Locate the cell with the specified text and output its [X, Y] center coordinate. 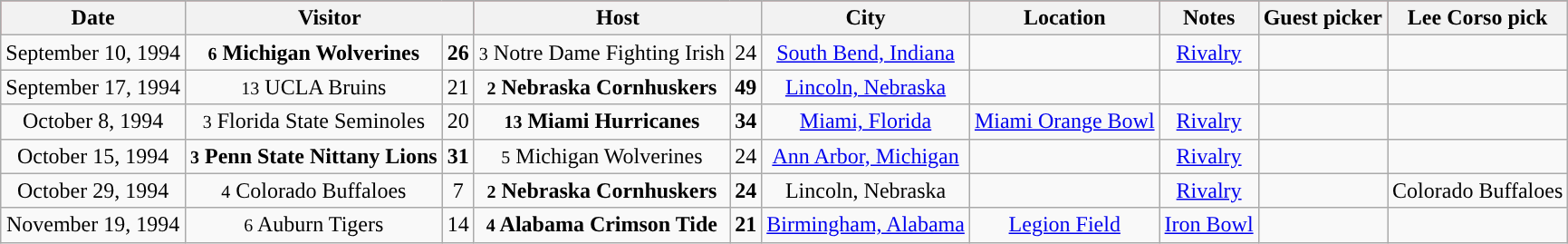
4 Colorado Buffaloes [313, 190]
Visitor [330, 18]
14 [458, 225]
Birmingham, Alabama [866, 225]
34 [746, 122]
October 29, 1994 [93, 190]
4 Alabama Crimson Tide [601, 225]
5 Michigan Wolverines [601, 156]
31 [458, 156]
Iron Bowl [1208, 225]
7 [458, 190]
6 Auburn Tigers [313, 225]
Miami, Florida [866, 122]
3 Penn State Nittany Lions [313, 156]
26 [458, 53]
3 Notre Dame Fighting Irish [601, 53]
Miami Orange Bowl [1064, 122]
October 8, 1994 [93, 122]
13 UCLA Bruins [313, 87]
Lee Corso pick [1478, 18]
September 17, 1994 [93, 87]
Date [93, 18]
Legion Field [1064, 225]
September 10, 1994 [93, 53]
Guest picker [1323, 18]
October 15, 1994 [93, 156]
City [866, 18]
13 Miami Hurricanes [601, 122]
3 Florida State Seminoles [313, 122]
South Bend, Indiana [866, 53]
49 [746, 87]
Location [1064, 18]
Colorado Buffaloes [1478, 190]
20 [458, 122]
Ann Arbor, Michigan [866, 156]
Host [618, 18]
Notes [1208, 18]
6 Michigan Wolverines [313, 53]
November 19, 1994 [93, 225]
